Extract the (X, Y) coordinate from the center of the cell holding the provided text.  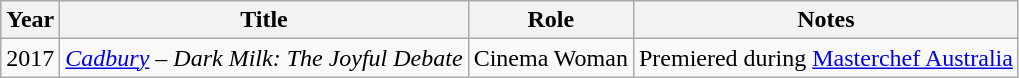
Title (264, 20)
Cinema Woman (550, 58)
Year (30, 20)
Notes (826, 20)
Role (550, 20)
2017 (30, 58)
Cadbury – Dark Milk: The Joyful Debate (264, 58)
Premiered during Masterchef Australia (826, 58)
